Locate the cell with the specified text and output its (X, Y) center coordinate. 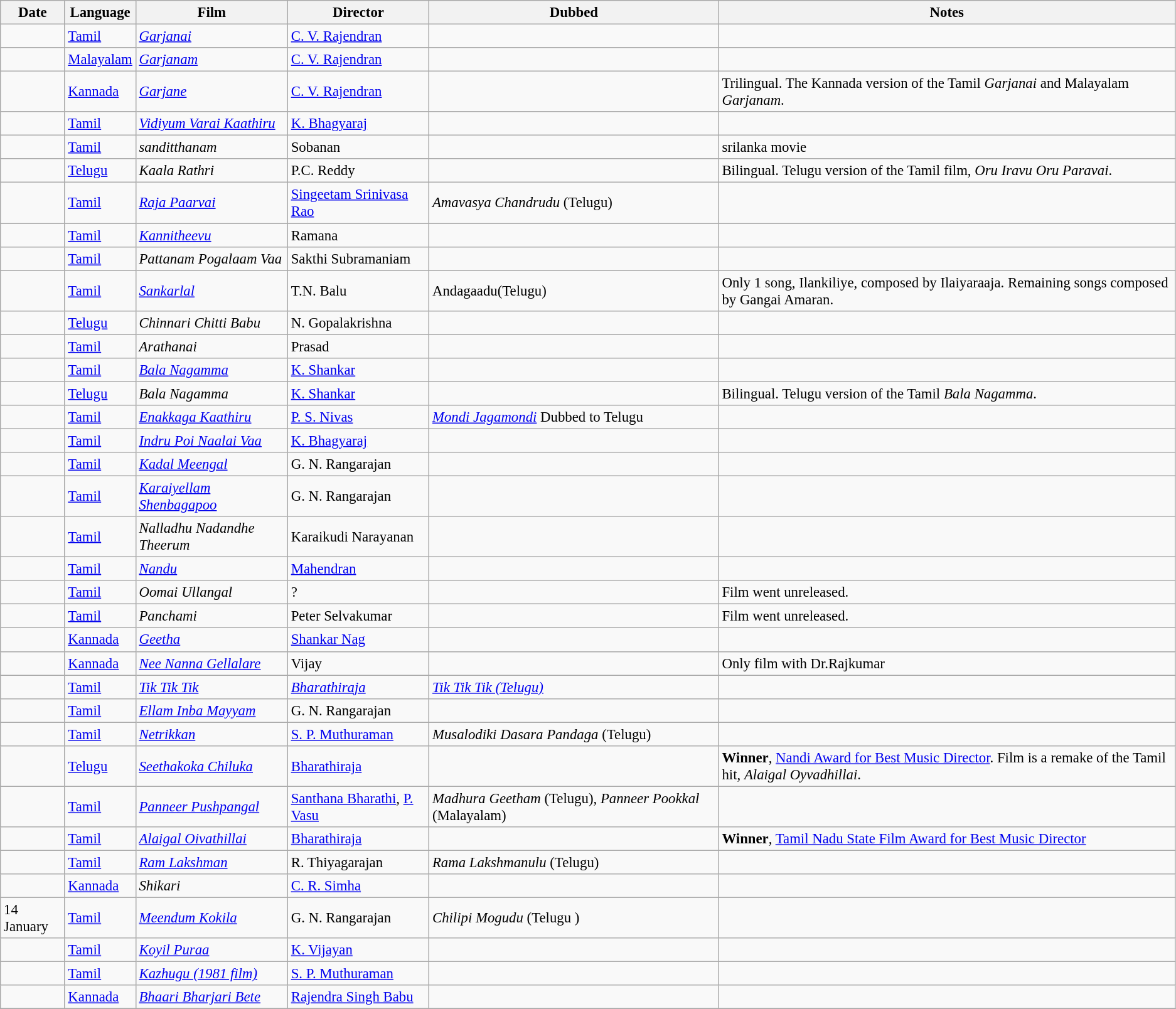
Alaigal Oivathillai (211, 839)
Ellam Inba Mayyam (211, 710)
Winner, Nandi Award for Best Music Director. Film is a remake of the Tamil hit, Alaigal Oyvadhillai. (946, 767)
Sakthi Subramaniam (358, 259)
Tik Tik Tik (211, 687)
srilanka movie (946, 147)
Bhaari Bharjari Bete (211, 997)
Notes (946, 13)
Date (33, 13)
Raja Paarvai (211, 203)
Chinnari Chitti Babu (211, 323)
Pattanam Pogalaam Vaa (211, 259)
Bilingual. Telugu version of the Tamil film, Oru Iravu Oru Paravai. (946, 171)
Director (358, 13)
Nee Nanna Gellalare (211, 663)
Only film with Dr.Rajkumar (946, 663)
C. R. Simha (358, 886)
Indru Poi Naalai Vaa (211, 440)
Rama Lakshmanulu (Telugu) (574, 862)
Malayalam (100, 60)
Karaiyellam Shenbagapoo (211, 497)
Musalodiki Dasara Pandaga (Telugu) (574, 734)
Madhura Geetham (Telugu), Panneer Pookkal (Malayalam) (574, 807)
Ramana (358, 235)
Nandu (211, 569)
Koyil Puraa (211, 950)
Nalladhu Nadandhe Theerum (211, 537)
Vijay (358, 663)
Mahendran (358, 569)
Karaikudi Narayanan (358, 537)
Garjane (211, 92)
Santhana Bharathi, P. Vasu (358, 807)
Meendum Kokila (211, 919)
Panchami (211, 616)
N. Gopalakrishna (358, 323)
Dubbed (574, 13)
R. Thiyagarajan (358, 862)
Amavasya Chandrudu (Telugu) (574, 203)
Garjanai (211, 36)
Garjanam (211, 60)
Ram Lakshman (211, 862)
Vidiyum Varai Kaathiru (211, 124)
P. S. Nivas (358, 417)
Chilipi Mogudu (Telugu ) (574, 919)
Shankar Nag (358, 640)
Singeetam Srinivasa Rao (358, 203)
Sankarlal (211, 291)
Geetha (211, 640)
Trilingual. The Kannada version of the Tamil Garjanai and Malayalam Garjanam. (946, 92)
K. Vijayan (358, 950)
Prasad (358, 346)
Only 1 song, Ilankiliye, composed by Ilaiyaraaja. Remaining songs composed by Gangai Amaran. (946, 291)
T.N. Balu (358, 291)
Seethakoka Chiluka (211, 767)
Shikari (211, 886)
Winner, Tamil Nadu State Film Award for Best Music Director (946, 839)
Mondi Jagamondi Dubbed to Telugu (574, 417)
Arathanai (211, 346)
Peter Selvakumar (358, 616)
Kazhugu (1981 film) (211, 974)
Language (100, 13)
? (358, 592)
Oomai Ullangal (211, 592)
Kaala Rathri (211, 171)
Film (211, 13)
P.C. Reddy (358, 171)
Panneer Pushpangal (211, 807)
Enakkaga Kaathiru (211, 417)
Kannitheevu (211, 235)
Rajendra Singh Babu (358, 997)
Andagaadu(Telugu) (574, 291)
14 January (33, 919)
Tik Tik Tik (Telugu) (574, 687)
sanditthanam (211, 147)
Netrikkan (211, 734)
Sobanan (358, 147)
Kadal Meengal (211, 464)
Bilingual. Telugu version of the Tamil Bala Nagamma. (946, 393)
